Provide the (X, Y) coordinate of the cell's center where the given text is located.  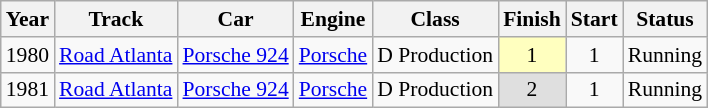
Status (665, 19)
Engine (333, 19)
Car (235, 19)
Year (28, 19)
Finish (532, 19)
1981 (28, 90)
Start (594, 19)
Track (116, 19)
1980 (28, 55)
2 (532, 90)
Class (435, 19)
